Locate the cell with the specified text and output its [x, y] center coordinate. 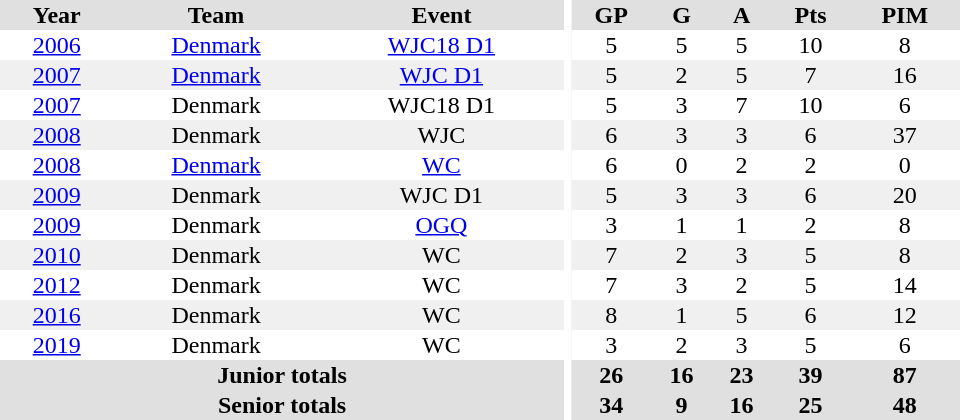
Pts [811, 15]
34 [612, 405]
2016 [56, 315]
OGQ [442, 225]
PIM [904, 15]
39 [811, 375]
9 [682, 405]
A [742, 15]
87 [904, 375]
WJC [442, 135]
2012 [56, 285]
48 [904, 405]
23 [742, 375]
37 [904, 135]
2010 [56, 255]
Junior totals [282, 375]
Senior totals [282, 405]
20 [904, 195]
2019 [56, 345]
Team [216, 15]
12 [904, 315]
14 [904, 285]
25 [811, 405]
G [682, 15]
2006 [56, 45]
Event [442, 15]
26 [612, 375]
GP [612, 15]
Year [56, 15]
